Locate the cell with the specified text and output its (x, y) center coordinate. 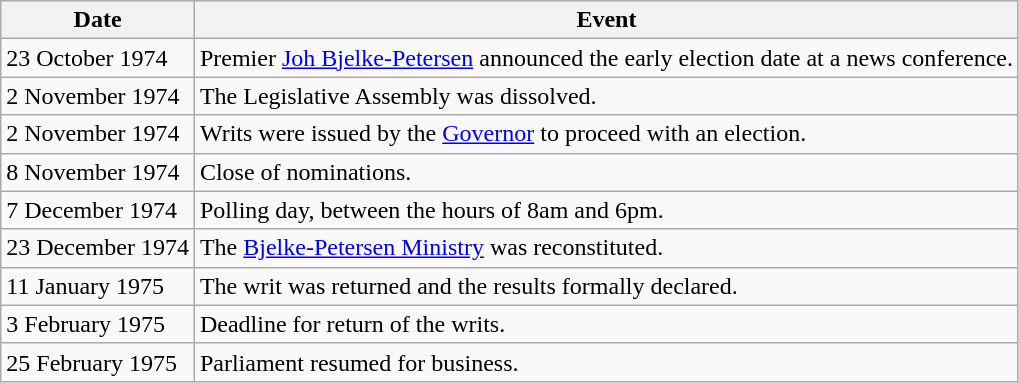
Date (98, 20)
Polling day, between the hours of 8am and 6pm. (606, 210)
Premier Joh Bjelke-Petersen announced the early election date at a news conference. (606, 58)
Close of nominations. (606, 172)
25 February 1975 (98, 362)
Parliament resumed for business. (606, 362)
Deadline for return of the writs. (606, 324)
23 December 1974 (98, 248)
8 November 1974 (98, 172)
7 December 1974 (98, 210)
The Bjelke-Petersen Ministry was reconstituted. (606, 248)
3 February 1975 (98, 324)
23 October 1974 (98, 58)
11 January 1975 (98, 286)
Writs were issued by the Governor to proceed with an election. (606, 134)
Event (606, 20)
The writ was returned and the results formally declared. (606, 286)
The Legislative Assembly was dissolved. (606, 96)
